Detect which cell encompasses the target text, then output its [x, y] center coordinate. 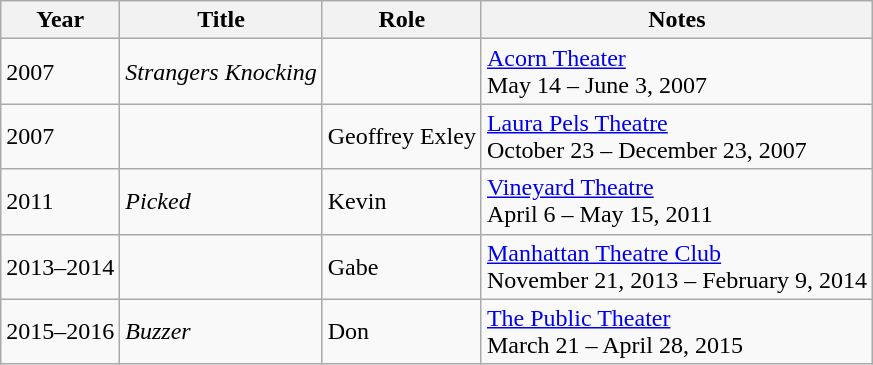
2015–2016 [60, 332]
Kevin [402, 202]
Notes [676, 20]
2013–2014 [60, 266]
Year [60, 20]
Geoffrey Exley [402, 136]
Don [402, 332]
The Public TheaterMarch 21 – April 28, 2015 [676, 332]
Strangers Knocking [221, 72]
Acorn TheaterMay 14 – June 3, 2007 [676, 72]
2011 [60, 202]
Vineyard TheatreApril 6 – May 15, 2011 [676, 202]
Buzzer [221, 332]
Laura Pels TheatreOctober 23 – December 23, 2007 [676, 136]
Role [402, 20]
Picked [221, 202]
Title [221, 20]
Manhattan Theatre ClubNovember 21, 2013 – February 9, 2014 [676, 266]
Gabe [402, 266]
